Detect which cell encompasses the target text, then output its (x, y) center coordinate. 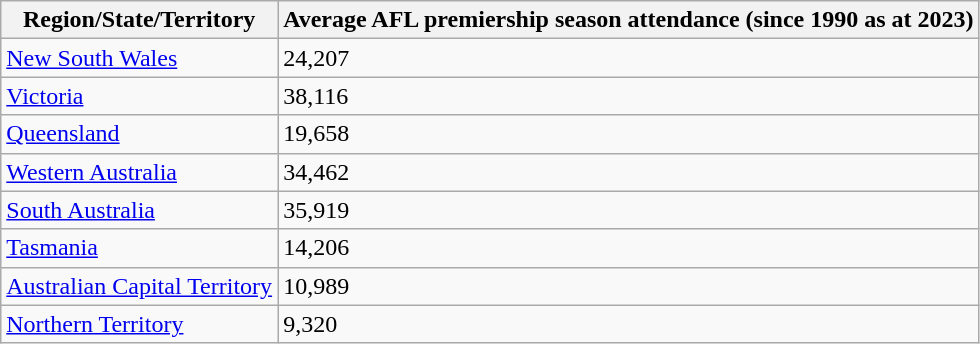
34,462 (628, 172)
Region/State/Territory (140, 20)
Queensland (140, 134)
9,320 (628, 324)
Australian Capital Territory (140, 286)
New South Wales (140, 58)
Northern Territory (140, 324)
38,116 (628, 96)
24,207 (628, 58)
19,658 (628, 134)
14,206 (628, 248)
Average AFL premiership season attendance (since 1990 as at 2023) (628, 20)
Tasmania (140, 248)
Western Australia (140, 172)
Victoria (140, 96)
35,919 (628, 210)
10,989 (628, 286)
South Australia (140, 210)
